Provide the (x, y) coordinate of the cell's center where the given text is located.  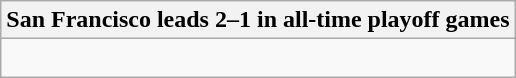
San Francisco leads 2–1 in all-time playoff games (258, 20)
